Locate the cell with the specified text and output its [x, y] center coordinate. 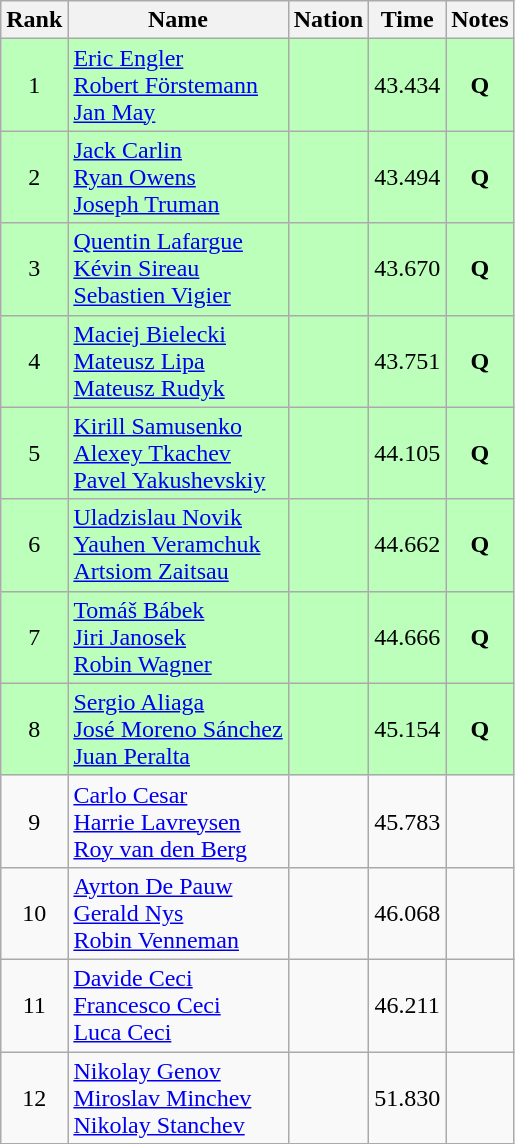
44.662 [408, 545]
Ayrton De PauwGerald NysRobin Venneman [178, 913]
Rank [34, 20]
2 [34, 177]
Sergio AliagaJosé Moreno SánchezJuan Peralta [178, 729]
45.154 [408, 729]
Davide CeciFrancesco CeciLuca Ceci [178, 1005]
Uladzislau NovikYauhen VeramchukArtsiom Zaitsau [178, 545]
Nation [328, 20]
Carlo CesarHarrie LavreysenRoy van den Berg [178, 821]
44.105 [408, 453]
43.670 [408, 269]
Nikolay GenovMiroslav MinchevNikolay Stanchev [178, 1098]
Quentin LafargueKévin SireauSebastien Vigier [178, 269]
Tomáš BábekJiri JanosekRobin Wagner [178, 637]
Maciej BieleckiMateusz LipaMateusz Rudyk [178, 361]
51.830 [408, 1098]
6 [34, 545]
9 [34, 821]
11 [34, 1005]
Notes [480, 20]
10 [34, 913]
4 [34, 361]
8 [34, 729]
Eric EnglerRobert FörstemannJan May [178, 85]
Time [408, 20]
45.783 [408, 821]
Name [178, 20]
3 [34, 269]
46.068 [408, 913]
7 [34, 637]
43.434 [408, 85]
46.211 [408, 1005]
43.494 [408, 177]
1 [34, 85]
5 [34, 453]
Jack CarlinRyan OwensJoseph Truman [178, 177]
Kirill SamusenkoAlexey TkachevPavel Yakushevskiy [178, 453]
12 [34, 1098]
44.666 [408, 637]
43.751 [408, 361]
